Return [x, y] of the center of cell containing provided text 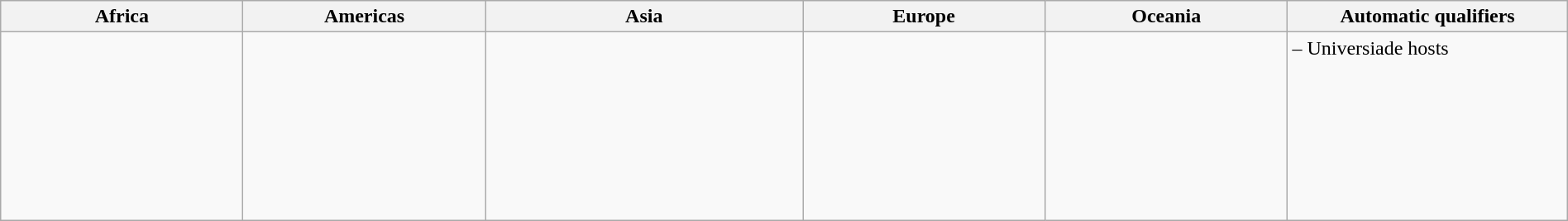
Americas [364, 17]
Europe [923, 17]
Asia [643, 17]
– Universiade hosts [1427, 126]
Oceania [1166, 17]
Africa [122, 17]
Automatic qualifiers [1427, 17]
